Extract the (x, y) coordinate from the center of the cell holding the provided text.  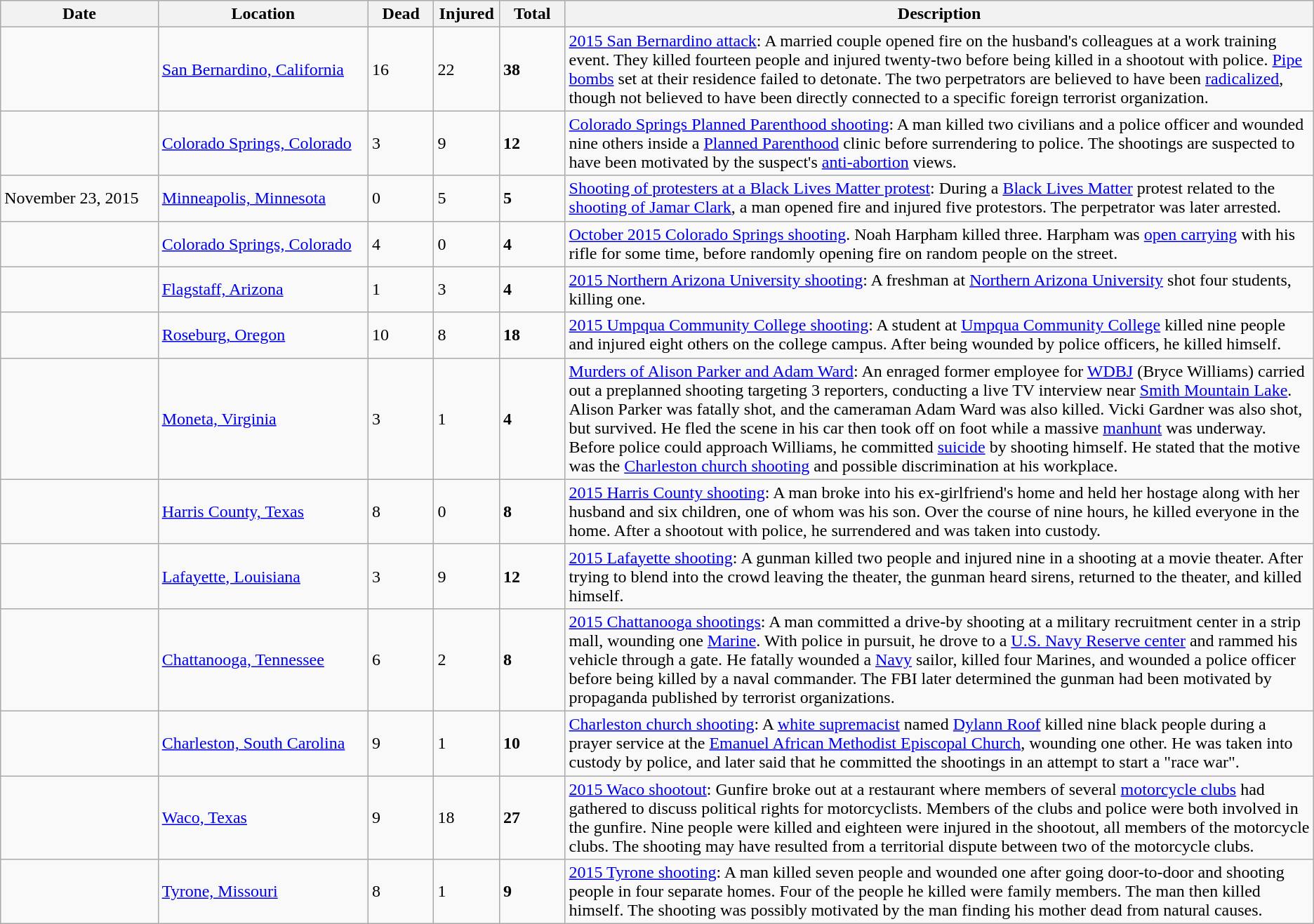
Location (263, 14)
November 23, 2015 (79, 198)
2 (467, 659)
27 (532, 818)
San Bernardino, California (263, 69)
Date (79, 14)
Chattanooga, Tennessee (263, 659)
16 (401, 69)
Dead (401, 14)
Injured (467, 14)
Minneapolis, Minnesota (263, 198)
Charleston, South Carolina (263, 743)
Tyrone, Missouri (263, 892)
2015 Northern Arizona University shooting: A freshman at Northern Arizona University shot four students, killing one. (939, 289)
Moneta, Virginia (263, 418)
Roseburg, Oregon (263, 335)
Harris County, Texas (263, 511)
Description (939, 14)
Total (532, 14)
6 (401, 659)
Lafayette, Louisiana (263, 576)
Flagstaff, Arizona (263, 289)
22 (467, 69)
Waco, Texas (263, 818)
38 (532, 69)
